Capture the cell that displays the provided text and extract its (X, Y) central coordinate. 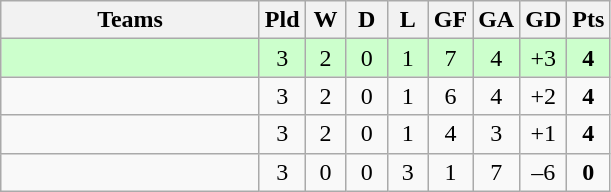
W (326, 20)
L (408, 20)
GF (450, 20)
6 (450, 96)
D (366, 20)
+1 (544, 134)
Pld (282, 20)
GD (544, 20)
+3 (544, 58)
Pts (588, 20)
Teams (130, 20)
+2 (544, 96)
–6 (544, 172)
GA (496, 20)
